Output the (X, Y) coordinate of the center of the cell containing the given text.  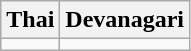
Devanagari (125, 20)
Thai (30, 20)
